Extract the (x, y) coordinate from the center of the cell holding the provided text.  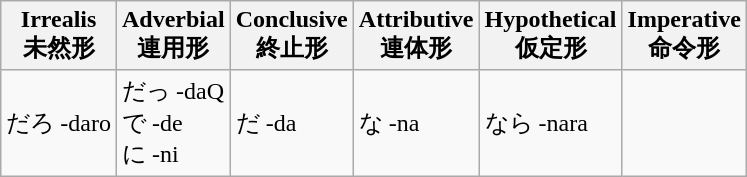
なら -nara (550, 123)
Imperative命令形 (684, 36)
Attributive連体形 (416, 36)
だろ -daro (59, 123)
Irrealis未然形 (59, 36)
だっ -daQで -deに -ni (173, 123)
な -na (416, 123)
だ -da (292, 123)
Conclusive終止形 (292, 36)
Hypothetical仮定形 (550, 36)
Adverbial連用形 (173, 36)
